From the cell containing the given text, extract its center point as [X, Y] coordinate. 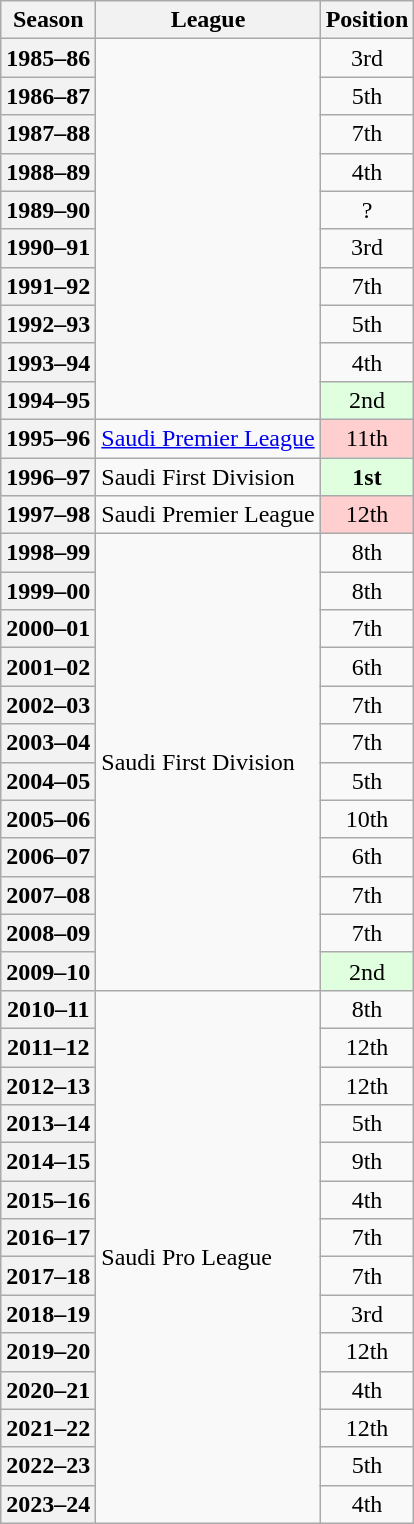
1988–89 [48, 172]
9th [367, 1162]
2010–11 [48, 1009]
2012–13 [48, 1085]
2018–19 [48, 1314]
1995–96 [48, 438]
1987–88 [48, 134]
2001–02 [48, 667]
2004–05 [48, 781]
Season [48, 20]
10th [367, 819]
1986–87 [48, 96]
1985–86 [48, 58]
1st [367, 477]
2008–09 [48, 933]
2013–14 [48, 1124]
11th [367, 438]
2014–15 [48, 1162]
2009–10 [48, 971]
1991–92 [48, 286]
2020–21 [48, 1390]
2022–23 [48, 1466]
2019–20 [48, 1352]
2003–04 [48, 743]
1999–00 [48, 591]
? [367, 210]
1992–93 [48, 324]
2011–12 [48, 1047]
2007–08 [48, 895]
2017–18 [48, 1276]
2002–03 [48, 705]
Position [367, 20]
1996–97 [48, 477]
League [208, 20]
1997–98 [48, 515]
2005–06 [48, 819]
1998–99 [48, 553]
2000–01 [48, 629]
1994–95 [48, 400]
2006–07 [48, 857]
2016–17 [48, 1238]
2021–22 [48, 1428]
1990–91 [48, 248]
Saudi Pro League [208, 1256]
1993–94 [48, 362]
2023–24 [48, 1504]
2015–16 [48, 1200]
1989–90 [48, 210]
